Identify which cell holds the provided text, then report its [X, Y] central coordinate. 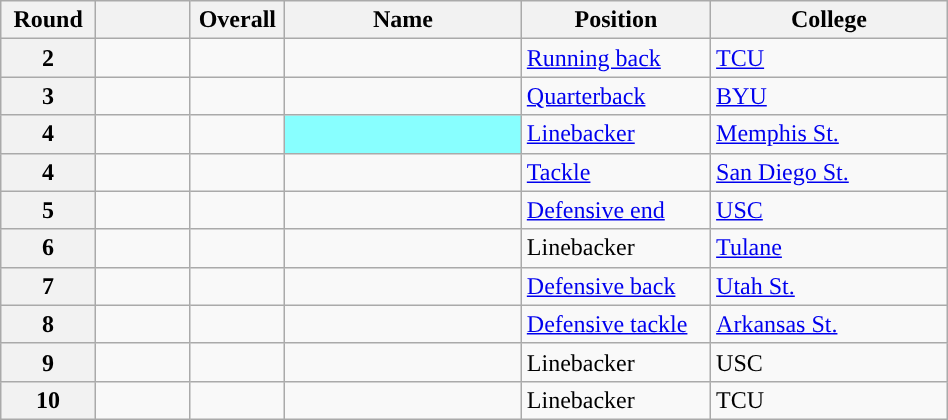
Utah St. [830, 286]
Quarterback [616, 96]
5 [48, 210]
10 [48, 400]
Running back [616, 58]
Tackle [616, 172]
6 [48, 248]
Overall [238, 20]
Defensive end [616, 210]
BYU [830, 96]
Tulane [830, 248]
3 [48, 96]
2 [48, 58]
Position [616, 20]
Defensive back [616, 286]
8 [48, 324]
7 [48, 286]
Memphis St. [830, 134]
Arkansas St. [830, 324]
College [830, 20]
Round [48, 20]
Name [404, 20]
9 [48, 362]
Defensive tackle [616, 324]
San Diego St. [830, 172]
